Output the [X, Y] coordinate of the center of the cell containing the given text.  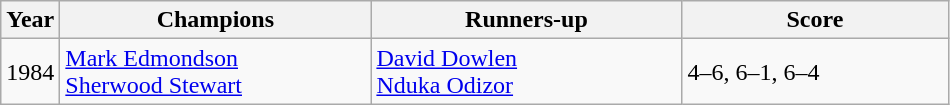
David Dowlen Nduka Odizor [526, 72]
4–6, 6–1, 6–4 [815, 72]
Score [815, 20]
Year [30, 20]
Runners-up [526, 20]
Champions [216, 20]
Mark Edmondson Sherwood Stewart [216, 72]
1984 [30, 72]
